Identify which cell holds the provided text, then report its (X, Y) central coordinate. 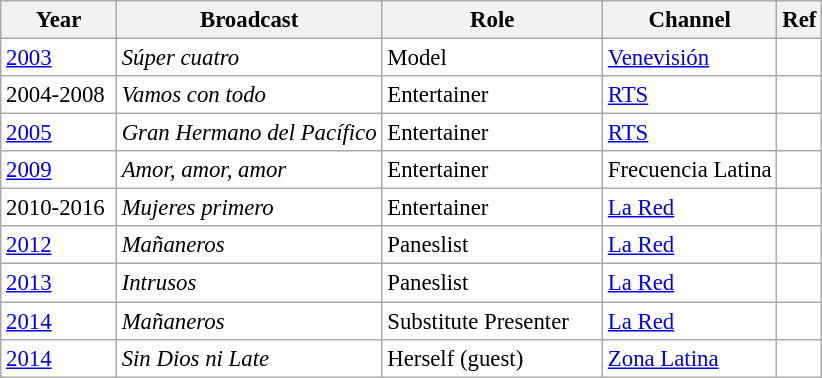
2004-2008 (59, 95)
Sin Dios ni Late (249, 358)
Zona Latina (690, 358)
Broadcast (249, 20)
2013 (59, 283)
Venevisión (690, 58)
2005 (59, 133)
Amor, amor, amor (249, 170)
Mujeres primero (249, 208)
Vamos con todo (249, 95)
Intrusos (249, 283)
Model (492, 58)
Year (59, 20)
Role (492, 20)
Substitute Presenter (492, 321)
2012 (59, 245)
2003 (59, 58)
Ref (800, 20)
2010-2016 (59, 208)
Frecuencia Latina (690, 170)
2009 (59, 170)
Channel (690, 20)
Herself (guest) (492, 358)
Gran Hermano del Pacífico (249, 133)
Súper cuatro (249, 58)
